Provide the (x, y) coordinate of the cell's center where the given text is located.  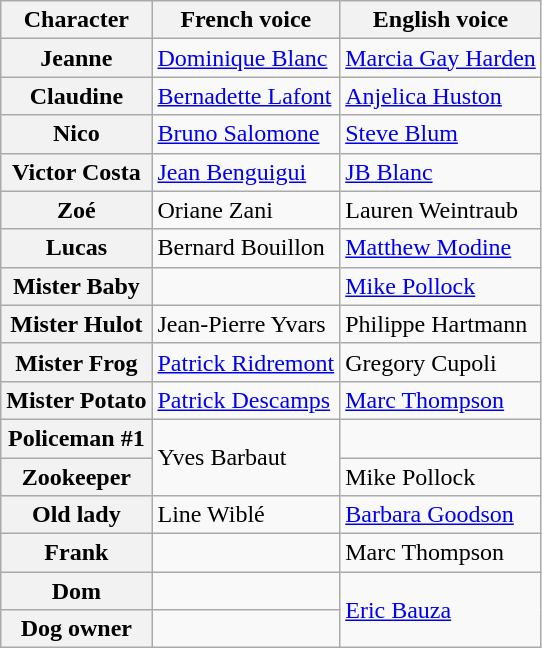
French voice (246, 20)
Mister Hulot (76, 324)
English voice (441, 20)
Philippe Hartmann (441, 324)
Patrick Ridremont (246, 362)
Lucas (76, 248)
Claudine (76, 96)
Frank (76, 553)
Jeanne (76, 58)
Policeman #1 (76, 438)
Line Wiblé (246, 515)
Zoé (76, 210)
Barbara Goodson (441, 515)
Anjelica Huston (441, 96)
Mister Potato (76, 400)
Oriane Zani (246, 210)
Dog owner (76, 629)
Nico (76, 134)
Dominique Blanc (246, 58)
Yves Barbaut (246, 457)
Lauren Weintraub (441, 210)
Victor Costa (76, 172)
Dom (76, 591)
Gregory Cupoli (441, 362)
Steve Blum (441, 134)
Bernadette Lafont (246, 96)
Bruno Salomone (246, 134)
Zookeeper (76, 477)
Marcia Gay Harden (441, 58)
Character (76, 20)
Old lady (76, 515)
Mister Baby (76, 286)
Jean-Pierre Yvars (246, 324)
Matthew Modine (441, 248)
Mister Frog (76, 362)
Bernard Bouillon (246, 248)
Jean Benguigui (246, 172)
Patrick Descamps (246, 400)
Eric Bauza (441, 610)
JB Blanc (441, 172)
